Capture the cell that displays the provided text and extract its [x, y] central coordinate. 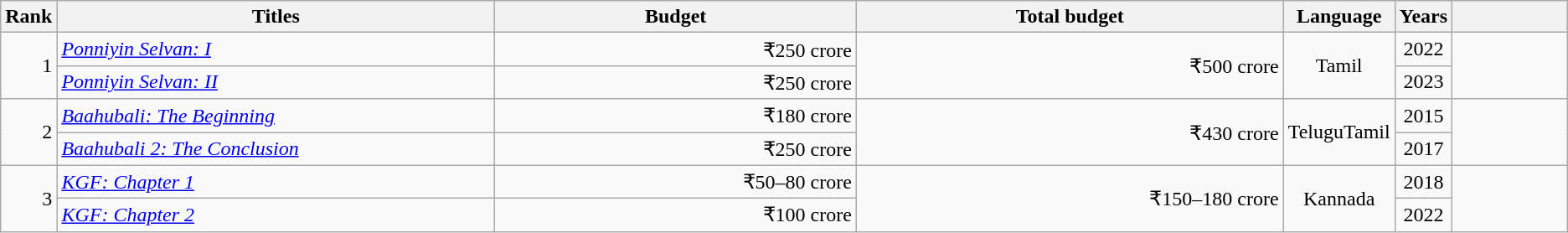
₹180 crore [676, 116]
Tamil [1338, 65]
Budget [676, 17]
Kannada [1338, 198]
₹500 crore [1070, 65]
Years [1423, 17]
KGF: Chapter 1 [276, 182]
2018 [1423, 182]
Baahubali 2: The Conclusion [276, 149]
2015 [1423, 116]
₹100 crore [676, 215]
Baahubali: The Beginning [276, 116]
TeluguTamil [1338, 132]
₹430 crore [1070, 132]
₹150–180 crore [1070, 198]
Ponniyin Selvan: II [276, 82]
Ponniyin Selvan: I [276, 49]
2017 [1423, 149]
3 [28, 198]
1 [28, 65]
KGF: Chapter 2 [276, 215]
₹50–80 crore [676, 182]
Rank [28, 17]
2 [28, 132]
Total budget [1070, 17]
Language [1338, 17]
2023 [1423, 82]
Titles [276, 17]
